Determine the (x, y) coordinate at the center of the cell enclosing the given text.  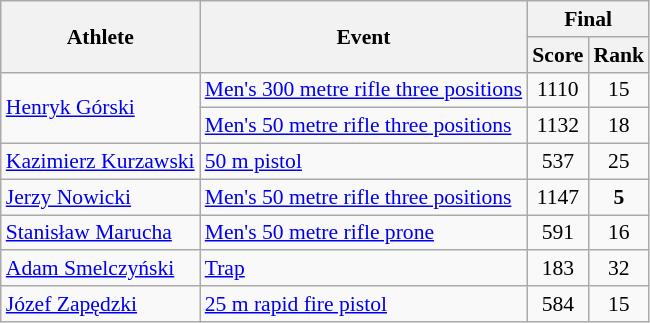
Score (558, 55)
32 (620, 269)
Event (364, 36)
Trap (364, 269)
18 (620, 126)
25 (620, 162)
183 (558, 269)
Athlete (100, 36)
1147 (558, 197)
Henryk Górski (100, 108)
Stanisław Marucha (100, 233)
Men's 300 metre rifle three positions (364, 90)
Men's 50 metre rifle prone (364, 233)
Kazimierz Kurzawski (100, 162)
25 m rapid fire pistol (364, 304)
Rank (620, 55)
1132 (558, 126)
Adam Smelczyński (100, 269)
Józef Zapędzki (100, 304)
537 (558, 162)
16 (620, 233)
591 (558, 233)
584 (558, 304)
Jerzy Nowicki (100, 197)
1110 (558, 90)
Final (588, 19)
5 (620, 197)
50 m pistol (364, 162)
